Find where the given text appears and provide that cell's center as (x, y) coordinate. 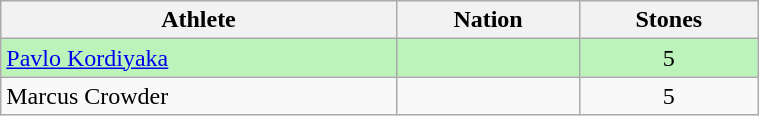
Athlete (198, 20)
Marcus Crowder (198, 96)
Nation (488, 20)
Pavlo Kordiyaka (198, 58)
Stones (669, 20)
